Return the [x, y] coordinate for the center point of the cell that contains the specified text.  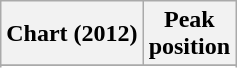
Chart (2012) [72, 34]
Peakposition [189, 34]
